Determine the (x, y) coordinate at the center of the cell enclosing the given text.  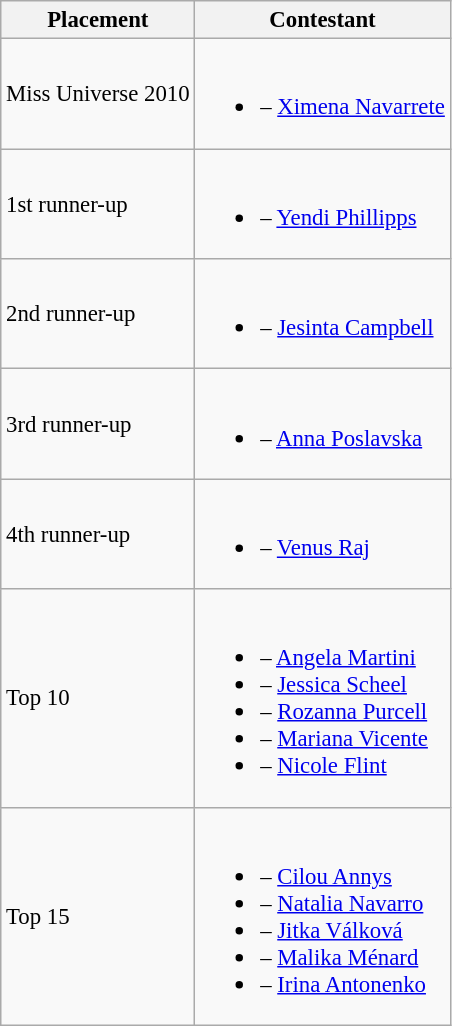
– Jesinta Campbell (322, 314)
– Angela Martini – Jessica Scheel – Rozanna Purcell – Mariana Vicente – Nicole Flint (322, 698)
Contestant (322, 20)
– Yendi Phillipps (322, 204)
4th runner-up (98, 534)
– Cilou Annys – Natalia Navarro – Jitka Válková – Malika Ménard – Irina Antonenko (322, 916)
1st runner-up (98, 204)
2nd runner-up (98, 314)
Placement (98, 20)
– Ximena Navarrete (322, 94)
Miss Universe 2010 (98, 94)
3rd runner-up (98, 424)
– Anna Poslavska (322, 424)
– Venus Raj (322, 534)
Top 15 (98, 916)
Top 10 (98, 698)
